Determine the [x, y] coordinate at the center of the cell enclosing the given text.  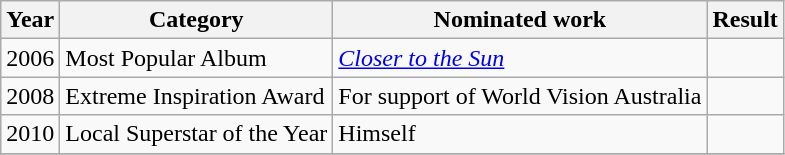
Extreme Inspiration Award [196, 96]
2010 [30, 134]
2006 [30, 58]
Result [745, 20]
Local Superstar of the Year [196, 134]
Himself [520, 134]
Category [196, 20]
2008 [30, 96]
Nominated work [520, 20]
Most Popular Album [196, 58]
For support of World Vision Australia [520, 96]
Year [30, 20]
Closer to the Sun [520, 58]
